Locate the cell with the specified text and output its [X, Y] center coordinate. 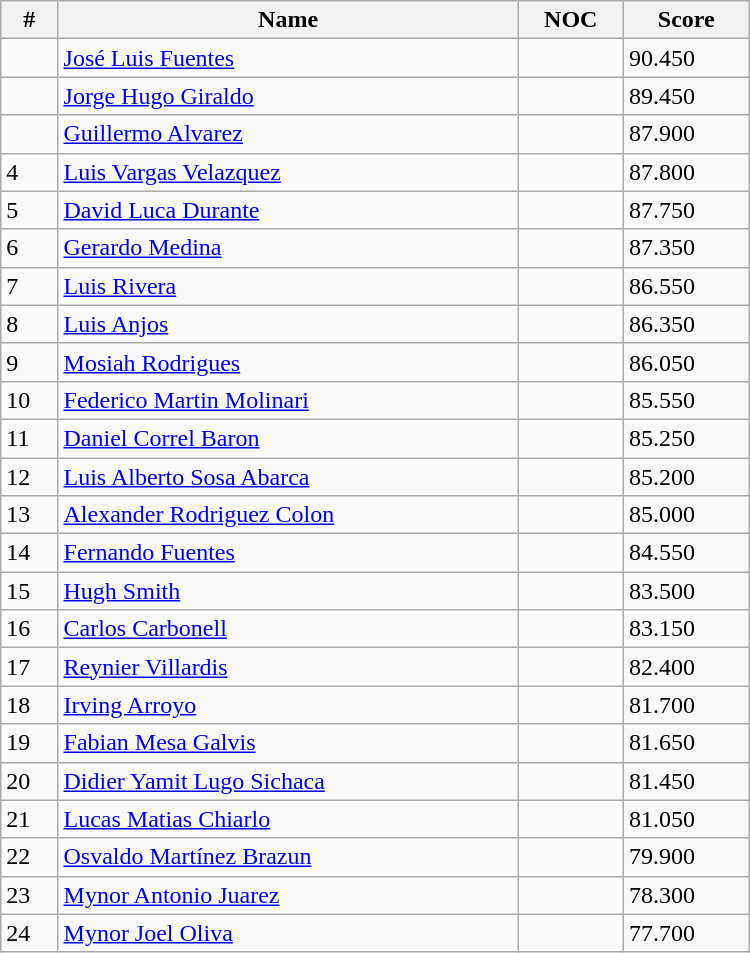
Gerardo Medina [288, 248]
81.700 [686, 705]
84.550 [686, 553]
87.350 [686, 248]
Name [288, 20]
Luis Alberto Sosa Abarca [288, 477]
Mynor Joel Oliva [288, 933]
81.050 [686, 819]
86.550 [686, 286]
Guillermo Alvarez [288, 134]
16 [30, 629]
13 [30, 515]
Jorge Hugo Giraldo [288, 96]
21 [30, 819]
Fabian Mesa Galvis [288, 743]
78.300 [686, 895]
17 [30, 667]
7 [30, 286]
8 [30, 324]
19 [30, 743]
Lucas Matias Chiarlo [288, 819]
# [30, 20]
85.550 [686, 400]
José Luis Fuentes [288, 58]
Daniel Correl Baron [288, 438]
86.050 [686, 362]
22 [30, 857]
Alexander Rodriguez Colon [288, 515]
11 [30, 438]
Irving Arroyo [288, 705]
85.200 [686, 477]
12 [30, 477]
9 [30, 362]
90.450 [686, 58]
Hugh Smith [288, 591]
15 [30, 591]
6 [30, 248]
4 [30, 172]
85.250 [686, 438]
81.450 [686, 781]
81.650 [686, 743]
83.500 [686, 591]
Luis Anjos [288, 324]
10 [30, 400]
85.000 [686, 515]
Reynier Villardis [288, 667]
87.900 [686, 134]
Mosiah Rodrigues [288, 362]
NOC [570, 20]
77.700 [686, 933]
79.900 [686, 857]
David Luca Durante [288, 210]
89.450 [686, 96]
Fernando Fuentes [288, 553]
83.150 [686, 629]
23 [30, 895]
14 [30, 553]
24 [30, 933]
20 [30, 781]
87.750 [686, 210]
Didier Yamit Lugo Sichaca [288, 781]
5 [30, 210]
Luis Rivera [288, 286]
Carlos Carbonell [288, 629]
Luis Vargas Velazquez [288, 172]
87.800 [686, 172]
Osvaldo Martínez Brazun [288, 857]
Mynor Antonio Juarez [288, 895]
Score [686, 20]
18 [30, 705]
Federico Martin Molinari [288, 400]
86.350 [686, 324]
82.400 [686, 667]
